Identify which cell holds the provided text, then report its [X, Y] central coordinate. 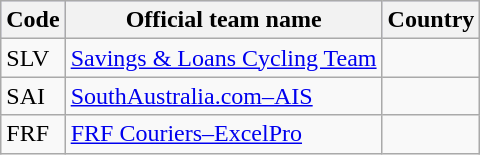
Code [33, 20]
SLV [33, 58]
SouthAustralia.com–AIS [224, 96]
FRF [33, 134]
Savings & Loans Cycling Team [224, 58]
FRF Couriers–ExcelPro [224, 134]
Country [431, 20]
Official team name [224, 20]
SAI [33, 96]
